From the cell containing the given text, extract its center point as (X, Y) coordinate. 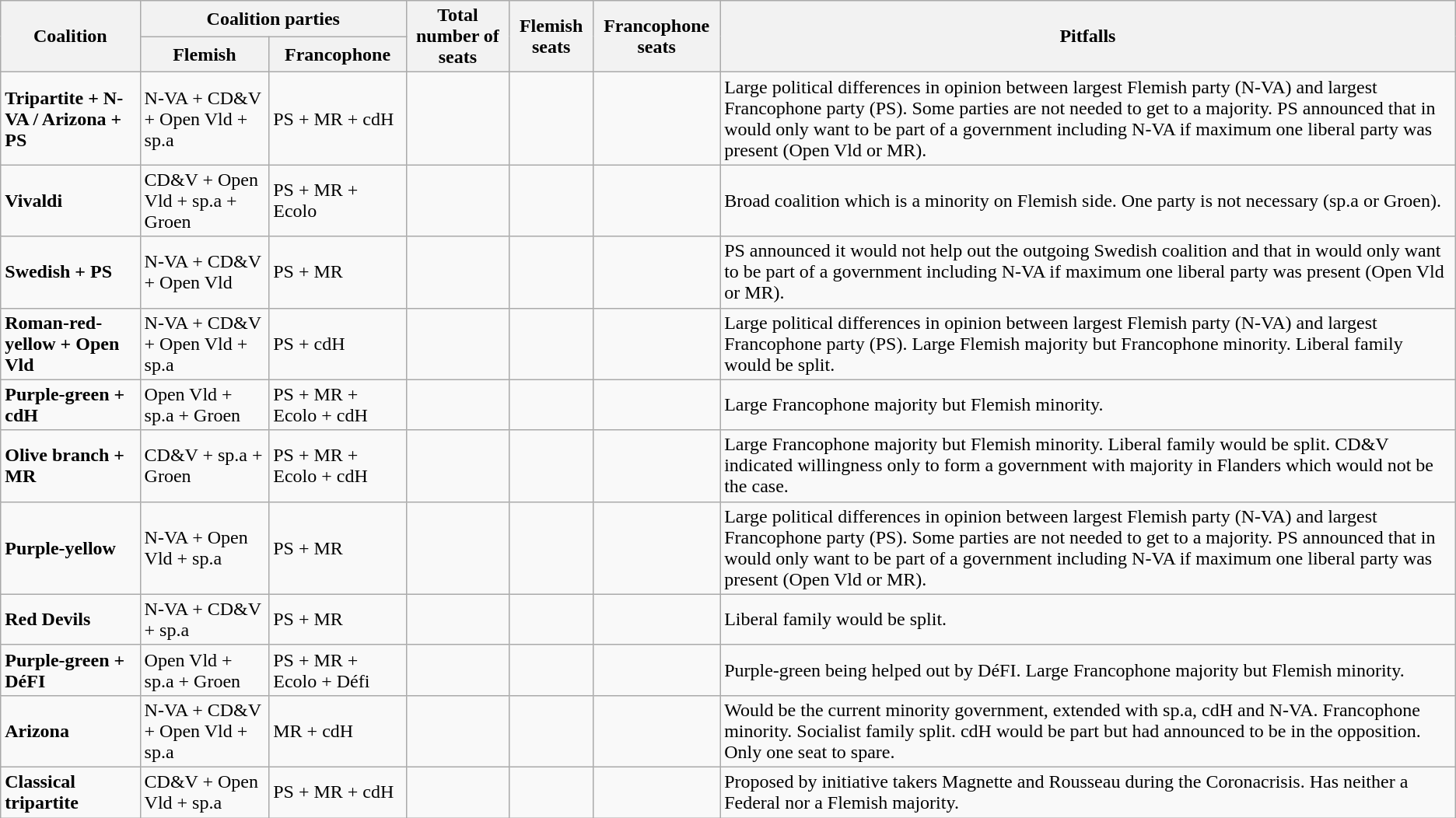
Francophone (338, 54)
CD&V + sp.a + Groen (205, 466)
Francophone seats (656, 37)
CD&V + Open Vld + sp.a (205, 792)
Classical tripartite (70, 792)
Coalition (70, 37)
Red Devils (70, 619)
Pitfalls (1088, 37)
PS + MR + Ecolo + Défi (338, 670)
Purple-green + DéFI (70, 670)
PS + cdH (338, 344)
Total number of seats (457, 37)
Tripartite + N-VA / Arizona + PS (70, 118)
PS + MR + Ecolo (338, 201)
Purple-yellow (70, 547)
Purple-green + cdH (70, 404)
Proposed by initiative takers Magnette and Rousseau during the Coronacrisis. Has neither a Federal nor a Flemish majority. (1088, 792)
Roman-red-yellow + Open Vld (70, 344)
Purple-green being helped out by DéFI. Large Francophone majority but Flemish minority. (1088, 670)
N-VA + Open Vld + sp.a (205, 547)
Large Francophone majority but Flemish minority. (1088, 404)
MR + cdH (338, 731)
Flemish (205, 54)
Vivaldi (70, 201)
Broad coalition which is a minority on Flemish side. One party is not necessary (sp.a or Groen). (1088, 201)
CD&V + Open Vld + sp.a + Groen (205, 201)
Swedish + PS (70, 272)
Liberal family would be split. (1088, 619)
N-VA + CD&V + sp.a (205, 619)
Arizona (70, 731)
N-VA + CD&V + Open Vld (205, 272)
Coalition parties (273, 19)
Olive branch + MR (70, 466)
Flemish seats (551, 37)
